Identify which cell holds the provided text, then report its (X, Y) central coordinate. 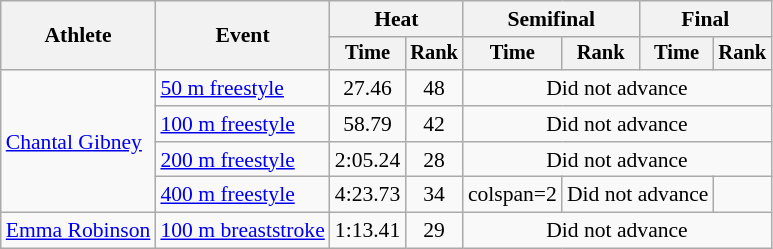
58.79 (368, 124)
50 m freestyle (242, 88)
400 m freestyle (242, 195)
Semifinal (552, 19)
200 m freestyle (242, 160)
48 (434, 88)
Heat (396, 19)
2:05.24 (368, 160)
Event (242, 36)
28 (434, 160)
colspan=2 (512, 195)
100 m freestyle (242, 124)
27.46 (368, 88)
1:13.41 (368, 231)
4:23.73 (368, 195)
100 m breaststroke (242, 231)
29 (434, 231)
Chantal Gibney (78, 141)
Final (705, 19)
Athlete (78, 36)
42 (434, 124)
Emma Robinson (78, 231)
34 (434, 195)
